From the cell containing the given text, extract its center point as (X, Y) coordinate. 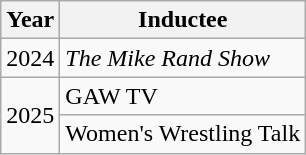
2025 (30, 115)
The Mike Rand Show (183, 58)
GAW TV (183, 96)
Year (30, 20)
Inductee (183, 20)
Women's Wrestling Talk (183, 134)
2024 (30, 58)
